For the text-containing cell, return its midpoint in (X, Y) coordinate format. 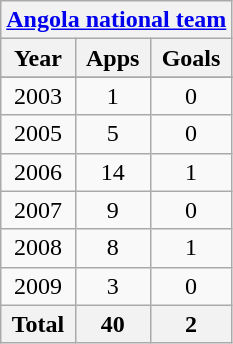
Total (38, 324)
Goals (191, 58)
2003 (38, 96)
Year (38, 58)
2008 (38, 248)
2007 (38, 210)
14 (112, 172)
9 (112, 210)
2005 (38, 134)
Angola national team (116, 20)
5 (112, 134)
2009 (38, 286)
8 (112, 248)
2006 (38, 172)
Apps (112, 58)
3 (112, 286)
40 (112, 324)
2 (191, 324)
